Locate the cell with the specified text and output its [x, y] center coordinate. 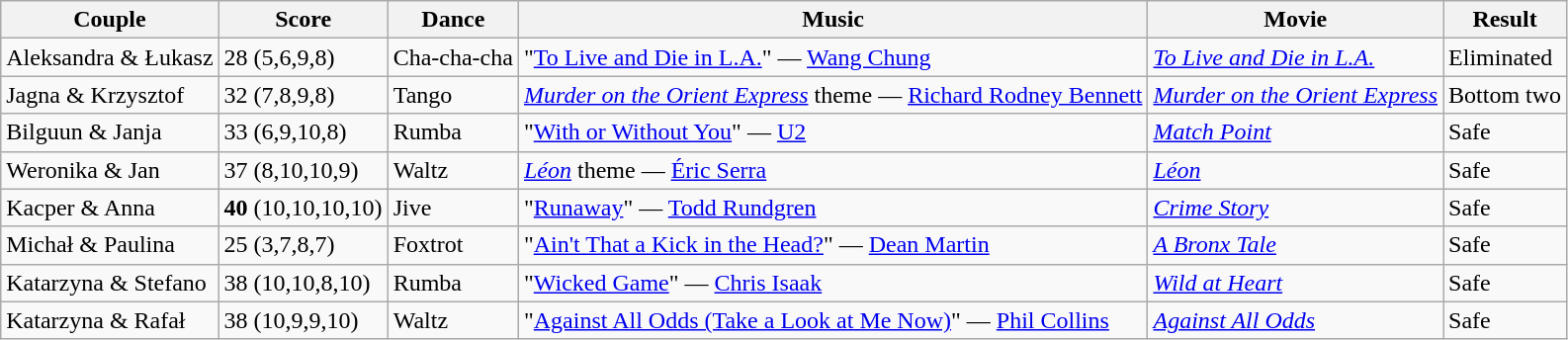
A Bronx Tale [1295, 245]
32 (7,8,9,8) [303, 95]
33 (6,9,10,8) [303, 132]
"Against All Odds (Take a Look at Me Now)" — Phil Collins [832, 320]
"With or Without You" — U2 [832, 132]
Music [832, 20]
"To Live and Die in L.A." — Wang Chung [832, 57]
25 (3,7,8,7) [303, 245]
Crime Story [1295, 208]
Murder on the Orient Express [1295, 95]
Michał & Paulina [110, 245]
Against All Odds [1295, 320]
Léon [1295, 170]
Cha-cha-cha [453, 57]
28 (5,6,9,8) [303, 57]
Katarzyna & Stefano [110, 283]
Movie [1295, 20]
Result [1505, 20]
Tango [453, 95]
Jagna & Krzysztof [110, 95]
38 (10,9,9,10) [303, 320]
Bottom two [1505, 95]
Murder on the Orient Express theme — Richard Rodney Bennett [832, 95]
Match Point [1295, 132]
38 (10,10,8,10) [303, 283]
Bilguun & Janja [110, 132]
Wild at Heart [1295, 283]
40 (10,10,10,10) [303, 208]
Jive [453, 208]
To Live and Die in L.A. [1295, 57]
"Ain't That a Kick in the Head?" — Dean Martin [832, 245]
37 (8,10,10,9) [303, 170]
Léon theme — Éric Serra [832, 170]
Katarzyna & Rafał [110, 320]
Aleksandra & Łukasz [110, 57]
Kacper & Anna [110, 208]
Weronika & Jan [110, 170]
"Runaway" — Todd Rundgren [832, 208]
Dance [453, 20]
Score [303, 20]
"Wicked Game" — Chris Isaak [832, 283]
Foxtrot [453, 245]
Couple [110, 20]
Eliminated [1505, 57]
